Provide the [X, Y] coordinate of the cell's center where the given text is located.  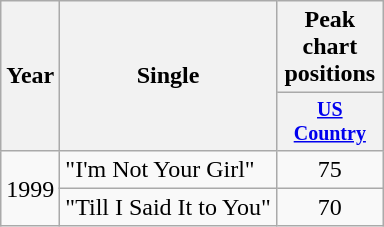
"Till I Said It to You" [168, 207]
Year [30, 76]
US Country [330, 122]
Peak chart positions [330, 47]
70 [330, 207]
1999 [30, 188]
Single [168, 76]
75 [330, 169]
"I'm Not Your Girl" [168, 169]
